Search for the cell housing the specified text and yield its [X, Y] center coordinate. 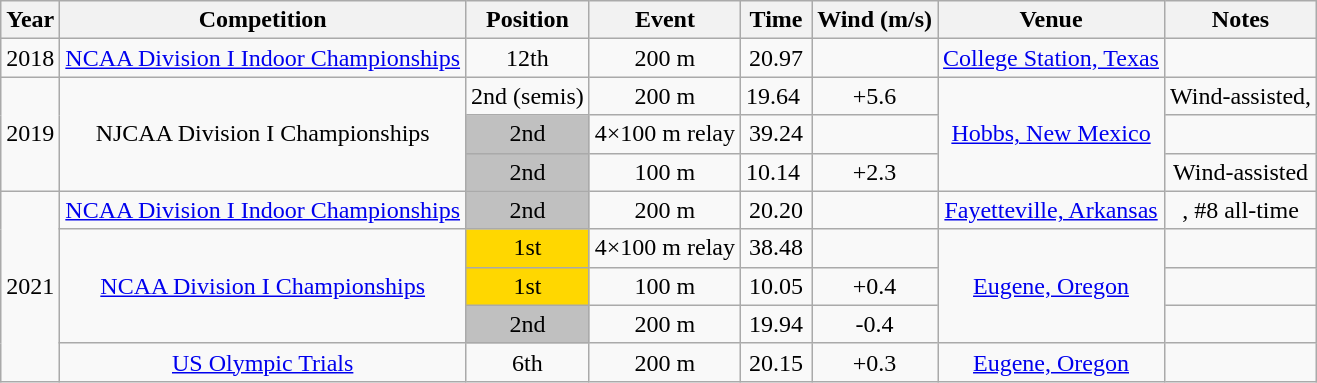
, #8 all-time [1240, 210]
12th [528, 58]
+2.3 [875, 172]
Year [30, 20]
2nd (semis) [528, 96]
Notes [1240, 20]
20.20 [776, 210]
Wind-assisted [1240, 172]
2018 [30, 58]
19.94 [776, 324]
20.15 [776, 362]
NCAA Division I Championships [263, 286]
10.05 [776, 286]
-0.4 [875, 324]
Position [528, 20]
College Station, Texas [1052, 58]
Time [776, 20]
Hobbs, New Mexico [1052, 134]
Competition [263, 20]
NJCAA Division I Championships [263, 134]
Wind-assisted, [1240, 96]
2019 [30, 134]
38.48 [776, 248]
Wind (m/s) [875, 20]
+0.4 [875, 286]
US Olympic Trials [263, 362]
Venue [1052, 20]
19.64 [776, 96]
Fayetteville, Arkansas [1052, 210]
Event [664, 20]
+5.6 [875, 96]
6th [528, 362]
2021 [30, 286]
39.24 [776, 134]
10.14 [776, 172]
+0.3 [875, 362]
20.97 [776, 58]
